Determine the (x, y) coordinate at the center of the cell enclosing the given text.  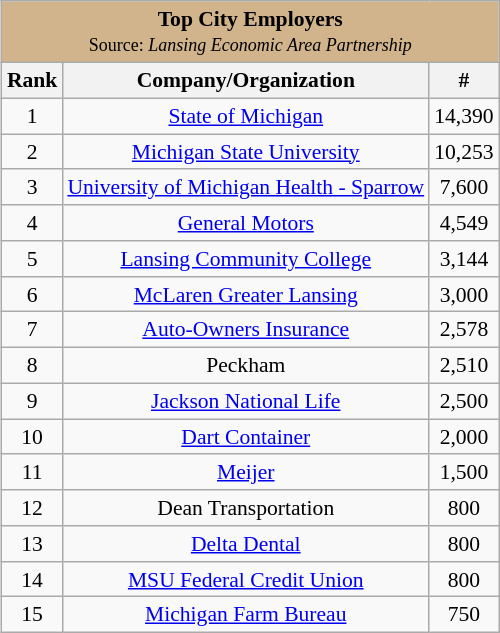
Auto-Owners Insurance (246, 330)
2 (32, 152)
4,549 (464, 223)
3,000 (464, 294)
5 (32, 259)
State of Michigan (246, 116)
2,578 (464, 330)
Meijer (246, 472)
Lansing Community College (246, 259)
4 (32, 223)
10 (32, 437)
3 (32, 187)
General Motors (246, 223)
# (464, 80)
3,144 (464, 259)
Jackson National Life (246, 401)
Company/Organization (246, 80)
Top City EmployersSource: Lansing Economic Area Partnership (250, 32)
7,600 (464, 187)
2,510 (464, 365)
9 (32, 401)
University of Michigan Health - Sparrow (246, 187)
Dart Container (246, 437)
Peckham (246, 365)
13 (32, 544)
14 (32, 579)
15 (32, 615)
1,500 (464, 472)
14,390 (464, 116)
12 (32, 508)
Dean Transportation (246, 508)
Delta Dental (246, 544)
MSU Federal Credit Union (246, 579)
750 (464, 615)
7 (32, 330)
Michigan Farm Bureau (246, 615)
Michigan State University (246, 152)
6 (32, 294)
2,000 (464, 437)
10,253 (464, 152)
11 (32, 472)
2,500 (464, 401)
8 (32, 365)
1 (32, 116)
McLaren Greater Lansing (246, 294)
Rank (32, 80)
